Search for the cell housing the specified text and yield its [x, y] center coordinate. 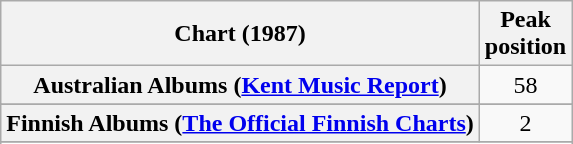
Australian Albums (Kent Music Report) [240, 85]
58 [525, 85]
2 [525, 123]
Peakposition [525, 34]
Chart (1987) [240, 34]
Finnish Albums (The Official Finnish Charts) [240, 123]
